Identify which cell holds the provided text, then report its [x, y] central coordinate. 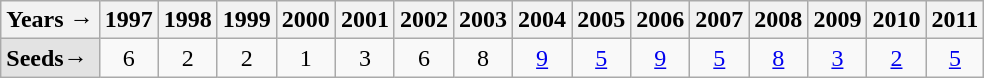
Years → [50, 20]
2008 [778, 20]
1998 [188, 20]
2002 [424, 20]
Seeds→ [50, 58]
2010 [896, 20]
2003 [484, 20]
2001 [364, 20]
1 [306, 58]
1999 [246, 20]
2011 [955, 20]
2004 [542, 20]
2006 [660, 20]
2007 [720, 20]
1997 [128, 20]
2000 [306, 20]
2005 [602, 20]
2009 [838, 20]
